For the text-containing cell, return its midpoint in [X, Y] coordinate format. 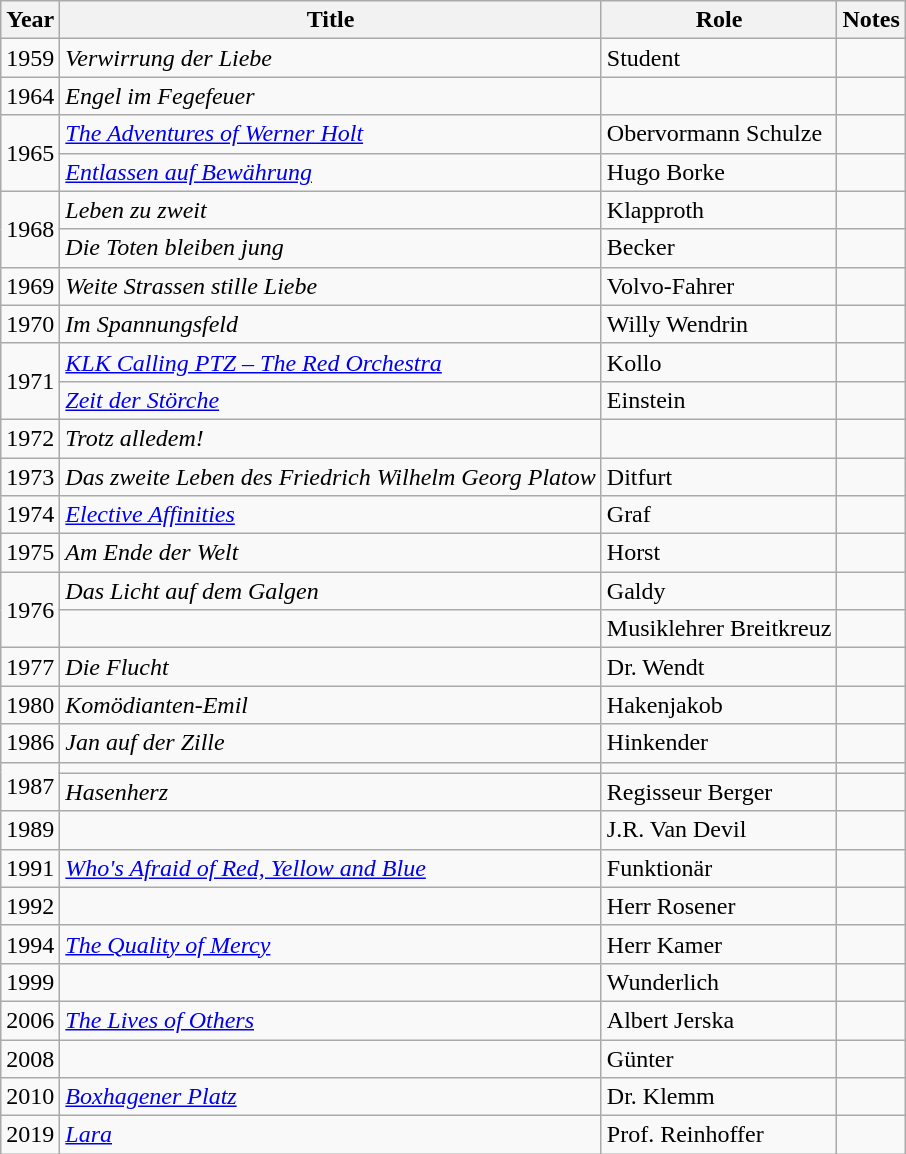
Year [30, 20]
Hinkender [719, 743]
Volvo-Fahrer [719, 286]
J.R. Van Devil [719, 830]
The Lives of Others [330, 1020]
Das zweite Leben des Friedrich Wilhelm Georg Platow [330, 477]
Zeit der Störche [330, 400]
Student [719, 58]
Entlassen auf Bewährung [330, 172]
1972 [30, 438]
Jan auf der Zille [330, 743]
Die Flucht [330, 667]
1965 [30, 153]
1964 [30, 96]
Boxhagener Platz [330, 1097]
1980 [30, 705]
Musiklehrer Breitkreuz [719, 629]
Title [330, 20]
Ditfurt [719, 477]
2010 [30, 1097]
Am Ende der Welt [330, 553]
1986 [30, 743]
Hasenherz [330, 792]
Funktionär [719, 868]
Becker [719, 248]
Klapproth [719, 210]
Dr. Klemm [719, 1097]
Leben zu zweit [330, 210]
Dr. Wendt [719, 667]
Einstein [719, 400]
1977 [30, 667]
2006 [30, 1020]
1987 [30, 786]
Who's Afraid of Red, Yellow and Blue [330, 868]
Willy Wendrin [719, 324]
1992 [30, 906]
Die Toten bleiben jung [330, 248]
Lara [330, 1135]
Regisseur Berger [719, 792]
KLK Calling PTZ – The Red Orchestra [330, 362]
1969 [30, 286]
2008 [30, 1059]
1975 [30, 553]
The Adventures of Werner Holt [330, 134]
The Quality of Mercy [330, 944]
Verwirrung der Liebe [330, 58]
Notes [871, 20]
1974 [30, 515]
Horst [719, 553]
Im Spannungsfeld [330, 324]
Hakenjakob [719, 705]
Prof. Reinhoffer [719, 1135]
Komödianten-Emil [330, 705]
1971 [30, 381]
1999 [30, 982]
Engel im Fegefeuer [330, 96]
Elective Affinities [330, 515]
Obervormann Schulze [719, 134]
Kollo [719, 362]
Herr Kamer [719, 944]
1994 [30, 944]
Albert Jerska [719, 1020]
Graf [719, 515]
1970 [30, 324]
1959 [30, 58]
Günter [719, 1059]
Trotz alledem! [330, 438]
1976 [30, 610]
1991 [30, 868]
Role [719, 20]
Weite Strassen stille Liebe [330, 286]
1973 [30, 477]
Galdy [719, 591]
Herr Rosener [719, 906]
1989 [30, 830]
Wunderlich [719, 982]
Das Licht auf dem Galgen [330, 591]
1968 [30, 229]
2019 [30, 1135]
Hugo Borke [719, 172]
